Provide the (X, Y) coordinate of the cell's center where the given text is located.  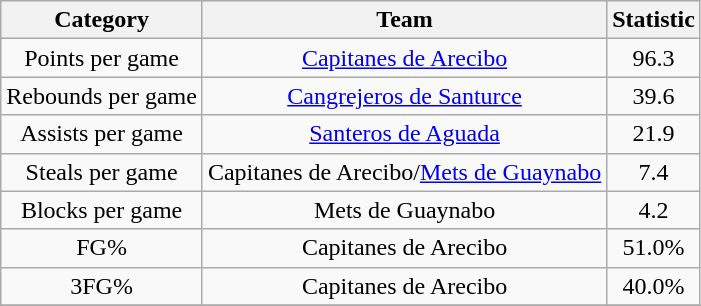
Cangrejeros de Santurce (404, 96)
Points per game (102, 58)
Blocks per game (102, 210)
Category (102, 20)
Capitanes de Arecibo/Mets de Guaynabo (404, 172)
51.0% (654, 248)
FG% (102, 248)
7.4 (654, 172)
21.9 (654, 134)
96.3 (654, 58)
3FG% (102, 286)
40.0% (654, 286)
Statistic (654, 20)
Steals per game (102, 172)
Santeros de Aguada (404, 134)
39.6 (654, 96)
Mets de Guaynabo (404, 210)
Assists per game (102, 134)
Team (404, 20)
Rebounds per game (102, 96)
4.2 (654, 210)
